Provide the (x, y) coordinate of the cell's center where the given text is located.  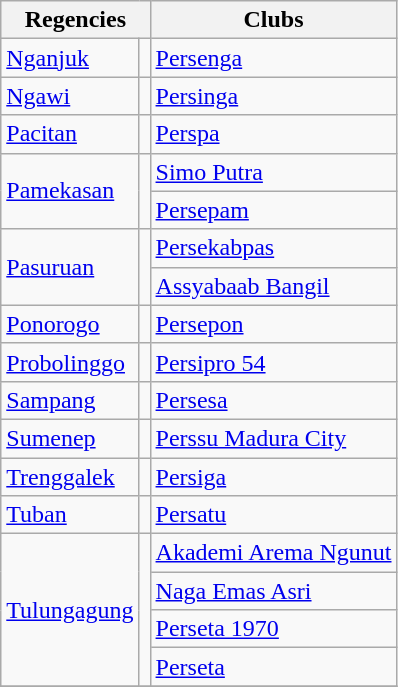
Pacitan (70, 134)
Naga Emas Asri (274, 591)
Persekabpas (274, 248)
Persenga (274, 58)
Perssu Madura City (274, 438)
Persatu (274, 515)
Perseta 1970 (274, 629)
Persepon (274, 324)
Simo Putra (274, 172)
Persipro 54 (274, 362)
Sampang (70, 400)
Perseta (274, 667)
Sumenep (70, 438)
Pasuruan (70, 267)
Clubs (274, 20)
Probolinggo (70, 362)
Persepam (274, 210)
Akademi Arema Ngunut (274, 553)
Trenggalek (70, 477)
Perspa (274, 134)
Ponorogo (70, 324)
Ngawi (70, 96)
Nganjuk (70, 58)
Pamekasan (70, 191)
Persiga (274, 477)
Tulungagung (70, 610)
Assyabaab Bangil (274, 286)
Persesa (274, 400)
Tuban (70, 515)
Regencies (76, 20)
Persinga (274, 96)
